Return the [x, y] coordinate for the center point of the cell that contains the specified text.  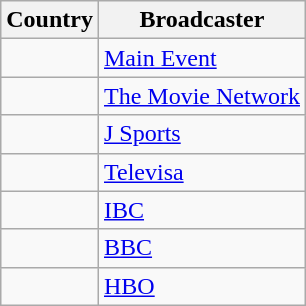
Main Event [202, 58]
J Sports [202, 134]
HBO [202, 286]
The Movie Network [202, 96]
Broadcaster [202, 20]
BBC [202, 248]
IBC [202, 210]
Televisa [202, 172]
Country [50, 20]
